Provide the (x, y) coordinate of the cell's center where the given text is located.  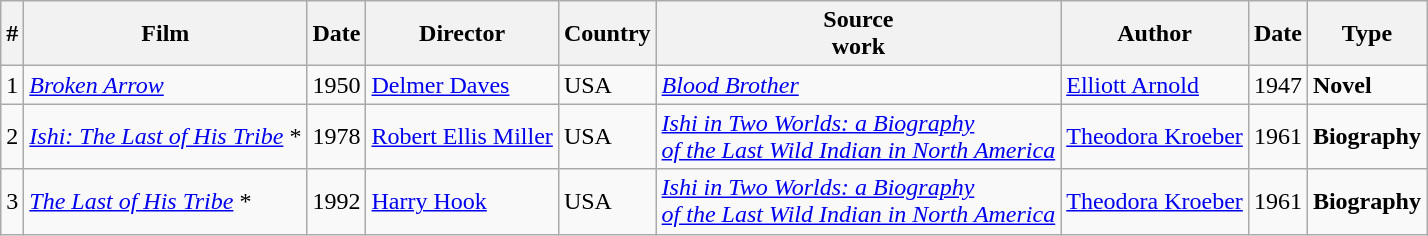
Director (462, 34)
1978 (336, 136)
Delmer Daves (462, 85)
1950 (336, 85)
Author (1155, 34)
Harry Hook (462, 202)
Sourcework (858, 34)
3 (12, 202)
1992 (336, 202)
Robert Ellis Miller (462, 136)
Ishi: The Last of His Tribe * (166, 136)
1 (12, 85)
# (12, 34)
Blood Brother (858, 85)
Type (1366, 34)
Broken Arrow (166, 85)
The Last of His Tribe * (166, 202)
Novel (1366, 85)
1947 (1278, 85)
2 (12, 136)
Country (607, 34)
Elliott Arnold (1155, 85)
Film (166, 34)
